Identify which cell holds the provided text, then report its [x, y] central coordinate. 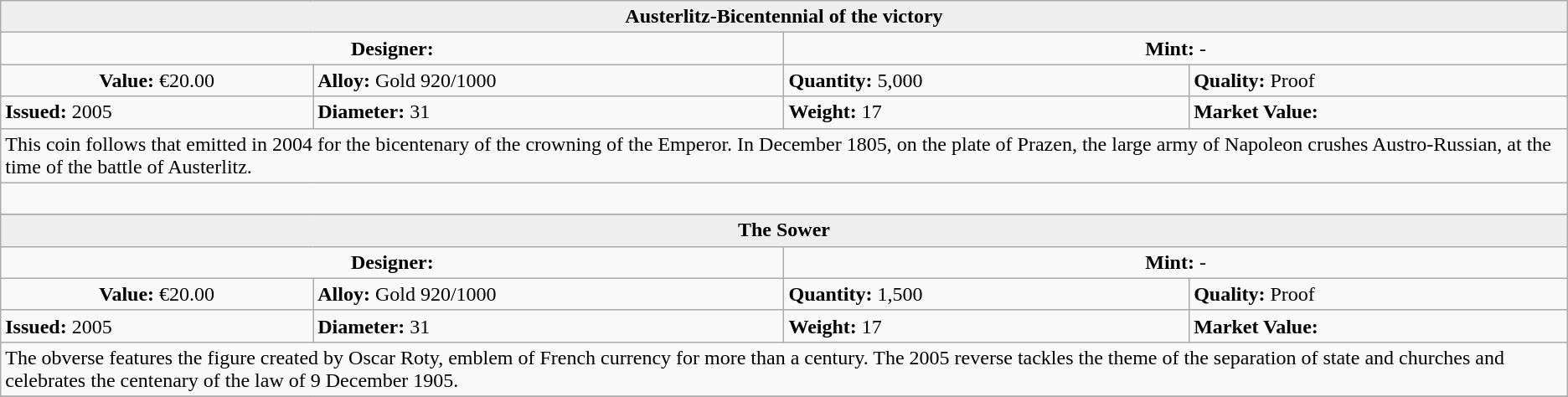
Austerlitz-Bicentennial of the victory [784, 17]
The Sower [784, 230]
Quantity: 5,000 [987, 80]
Quantity: 1,500 [987, 294]
